Detect which cell encompasses the target text, then output its (x, y) center coordinate. 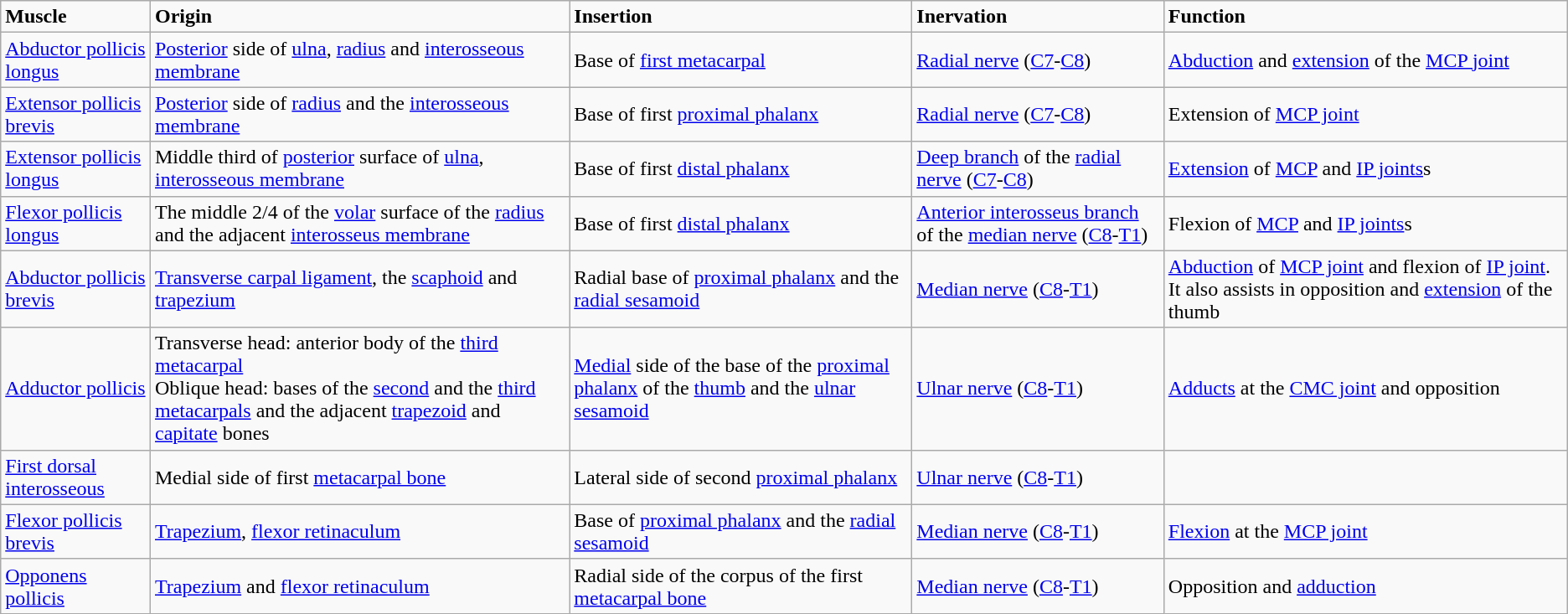
Base of proximal phalanx and the radial sesamoid (740, 531)
Function (1365, 17)
Base of first proximal phalanx (740, 114)
Abduction and extension of the MCP joint (1365, 60)
Abductor pollicis longus (75, 60)
Opposition and adduction (1365, 586)
Medial side of first metacarpal bone (359, 477)
Middle third of posterior surface of ulna, interosseous membrane (359, 169)
Radial base of proximal phalanx and the radial sesamoid (740, 289)
Abductor pollicis brevis (75, 289)
Inervation (1038, 17)
Opponens pollicis (75, 586)
Radial side of the corpus of the first metacarpal bone (740, 586)
Flexion of MCP and IP jointss (1365, 223)
Trapezium and flexor retinaculum (359, 586)
Extension of MCP and IP jointss (1365, 169)
Muscle (75, 17)
Adductor pollicis (75, 389)
First dorsal interosseous (75, 477)
Flexor pollicis brevis (75, 531)
Posterior side of radius and the interosseous membrane (359, 114)
The middle 2/4 of the volar surface of the radius and the adjacent interosseus membrane (359, 223)
Medial side of the base of the proximal phalanx of the thumb and the ulnar sesamoid (740, 389)
Transverse carpal ligament, the scaphoid and trapezium (359, 289)
Extensor pollicis longus (75, 169)
Flexion at the MCP joint (1365, 531)
Adducts at the CMC joint and opposition (1365, 389)
Insertion (740, 17)
Deep branch of the radial nerve (C7-C8) (1038, 169)
Base of first metacarpal (740, 60)
Anterior interosseus branch of the median nerve (C8-T1) (1038, 223)
Trapezium, flexor retinaculum (359, 531)
Posterior side of ulna, radius and interosseous membrane (359, 60)
Lateral side of second proximal phalanx (740, 477)
Flexor pollicis longus (75, 223)
Extension of MCP joint (1365, 114)
Origin (359, 17)
Abduction of MCP joint and flexion of IP joint. It also assists in opposition and extension of the thumb (1365, 289)
Extensor pollicis brevis (75, 114)
